Find where the given text appears and provide that cell's center as [x, y] coordinate. 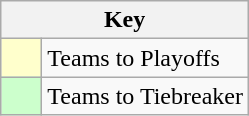
Teams to Tiebreaker [146, 96]
Key [125, 20]
Teams to Playoffs [146, 58]
